Return the [x, y] coordinate for the center point of the cell that contains the specified text.  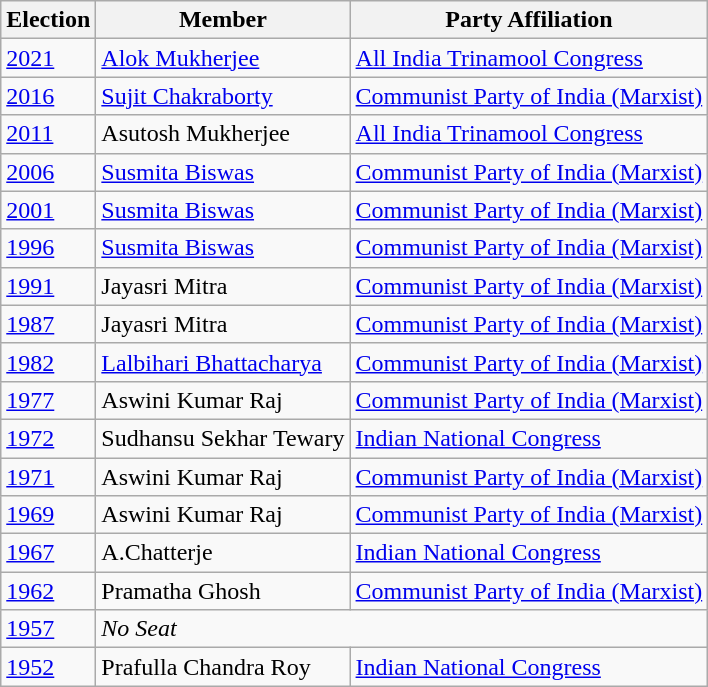
1962 [48, 591]
Asutosh Mukherjee [223, 134]
2011 [48, 134]
Alok Mukherjee [223, 58]
Sujit Chakraborty [223, 96]
Election [48, 20]
A.Chatterje [223, 553]
1971 [48, 477]
Party Affiliation [529, 20]
1967 [48, 553]
1996 [48, 248]
1969 [48, 515]
1952 [48, 667]
2016 [48, 96]
1987 [48, 324]
1982 [48, 362]
2001 [48, 210]
Prafulla Chandra Roy [223, 667]
No Seat [402, 629]
1991 [48, 286]
2006 [48, 172]
Lalbihari Bhattacharya [223, 362]
Sudhansu Sekhar Tewary [223, 438]
Pramatha Ghosh [223, 591]
Member [223, 20]
1977 [48, 400]
1972 [48, 438]
2021 [48, 58]
1957 [48, 629]
